Scan for the cell matching the given text and deliver its [X, Y] coordinate at center. 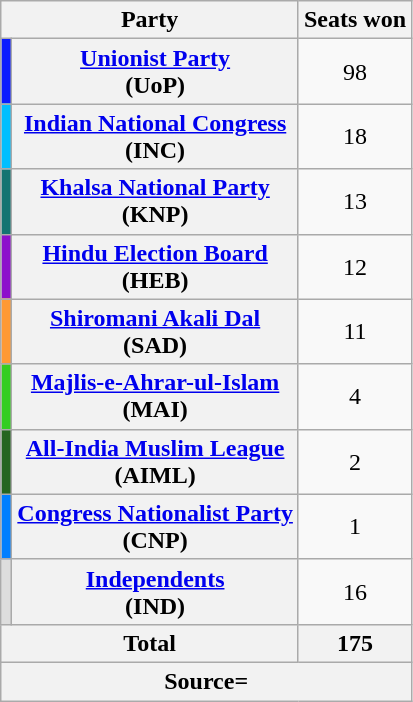
98 [354, 72]
Shiromani Akali Dal(SAD) [156, 332]
18 [354, 136]
12 [354, 266]
Party [150, 20]
All-India Muslim League(AIML) [156, 462]
4 [354, 396]
2 [354, 462]
Congress Nationalist Party(CNP) [156, 526]
175 [354, 643]
Majlis-e-Ahrar-ul-Islam(MAI) [156, 396]
13 [354, 202]
Khalsa National Party(KNP) [156, 202]
1 [354, 526]
Hindu Election Board(HEB) [156, 266]
Total [150, 643]
Seats won [354, 20]
Source= [206, 681]
Indian National Congress(INC) [156, 136]
Independents(IND) [156, 592]
11 [354, 332]
16 [354, 592]
Unionist Party(UoP) [156, 72]
